Find where the given text appears and provide that cell's center as (x, y) coordinate. 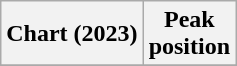
Chart (2023) (72, 34)
Peakposition (189, 34)
